Extract the (X, Y) coordinate from the center of the cell holding the provided text.  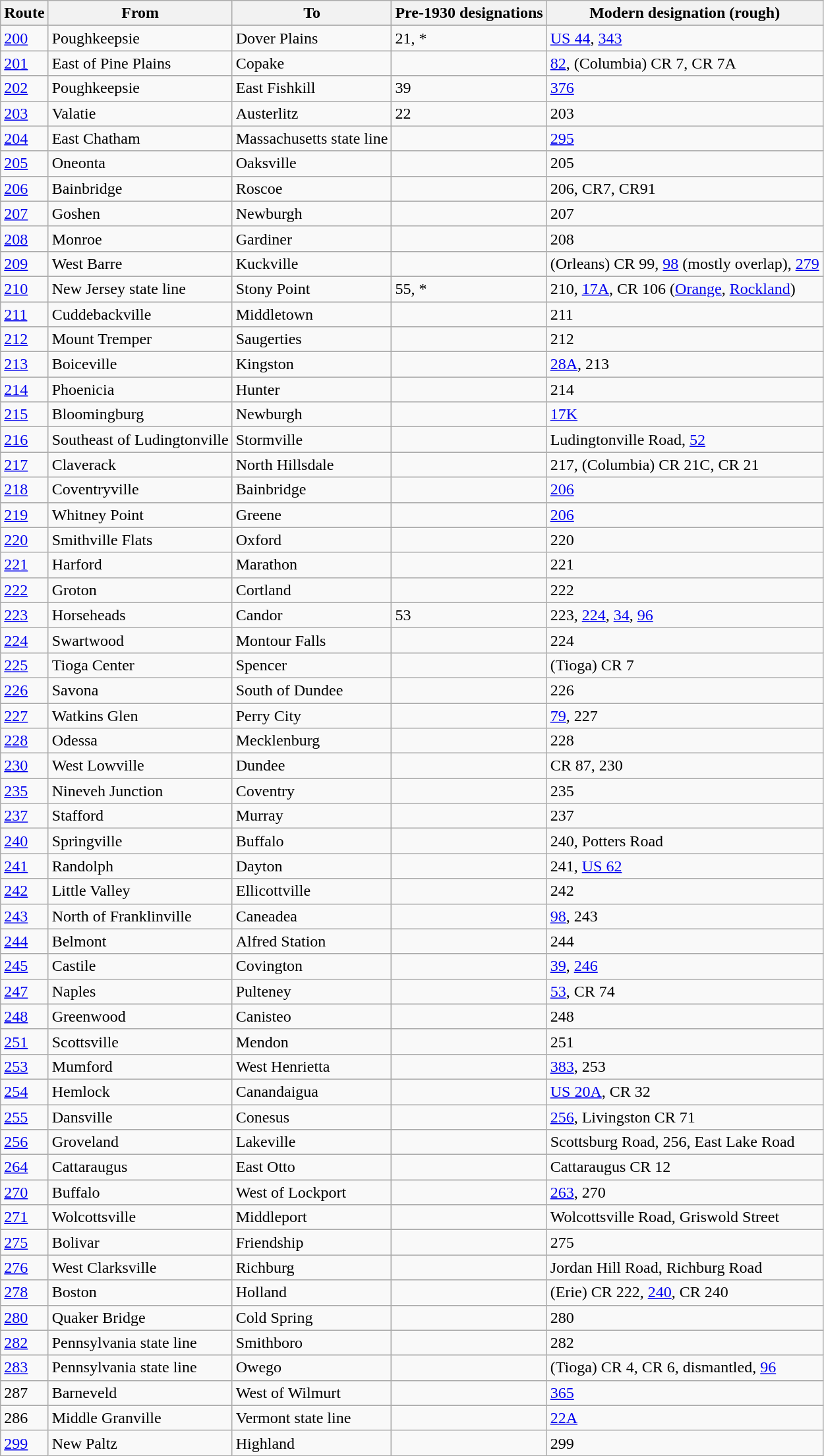
278 (24, 1293)
Conesus (312, 1117)
US 20A, CR 32 (684, 1092)
Bolivar (140, 1242)
Hemlock (140, 1092)
Boston (140, 1293)
264 (24, 1167)
55, * (469, 289)
216 (24, 440)
East Otto (312, 1167)
Springville (140, 841)
Kuckville (312, 264)
Route (24, 13)
39, 246 (684, 966)
Valatie (140, 113)
263, 270 (684, 1192)
Gardiner (312, 239)
Mumford (140, 1066)
Southeast of Ludingtonville (140, 440)
Cold Spring (312, 1318)
Perry City (312, 715)
Mendon (312, 1041)
North of Franklinville (140, 916)
South of Dundee (312, 690)
Candor (312, 615)
283 (24, 1368)
Harford (140, 565)
Stafford (140, 816)
Jordan Hill Road, Richburg Road (684, 1267)
39 (469, 88)
Marathon (312, 565)
219 (24, 515)
Holland (312, 1293)
365 (684, 1393)
255 (24, 1117)
Scottsburg Road, 256, East Lake Road (684, 1142)
Barneveld (140, 1393)
383, 253 (684, 1066)
Highland (312, 1443)
Mecklenburg (312, 741)
270 (24, 1192)
Nineveh Junction (140, 791)
East Chatham (140, 138)
Swartwood (140, 640)
Caneadea (312, 916)
Boiceville (140, 364)
217, (Columbia) CR 21C, CR 21 (684, 465)
(Tioga) CR 7 (684, 665)
Ludingtonville Road, 52 (684, 440)
Wolcottsville (140, 1217)
Pulteney (312, 991)
Savona (140, 690)
Smithboro (312, 1343)
241, US 62 (684, 866)
Canandaigua (312, 1092)
Cattaraugus (140, 1167)
Alfred Station (312, 941)
Monroe (140, 239)
US 44, 343 (684, 38)
21, * (469, 38)
230 (24, 766)
241 (24, 866)
Richburg (312, 1267)
To (312, 13)
376 (684, 88)
82, (Columbia) CR 7, CR 7A (684, 63)
223, 224, 34, 96 (684, 615)
Claverack (140, 465)
Cortland (312, 590)
Oaksville (312, 163)
276 (24, 1267)
Groton (140, 590)
West Henrietta (312, 1066)
Oneonta (140, 163)
200 (24, 38)
From (140, 13)
Middletown (312, 314)
256, Livingston CR 71 (684, 1117)
Odessa (140, 741)
53 (469, 615)
245 (24, 966)
Goshen (140, 214)
53, CR 74 (684, 991)
218 (24, 490)
Quaker Bridge (140, 1318)
217 (24, 465)
Whitney Point (140, 515)
Ellicottville (312, 891)
(Tioga) CR 4, CR 6, dismantled, 96 (684, 1368)
Austerlitz (312, 113)
98, 243 (684, 916)
Horseheads (140, 615)
256 (24, 1142)
295 (684, 138)
Cuddebackville (140, 314)
Murray (312, 816)
(Orleans) CR 99, 98 (mostly overlap), 279 (684, 264)
Saugerties (312, 339)
201 (24, 63)
New Paltz (140, 1443)
Friendship (312, 1242)
Owego (312, 1368)
215 (24, 415)
CR 87, 230 (684, 766)
(Erie) CR 222, 240, CR 240 (684, 1293)
Stormville (312, 440)
Middle Granville (140, 1418)
225 (24, 665)
West of Lockport (312, 1192)
Little Valley (140, 891)
Dundee (312, 766)
Randolph (140, 866)
Spencer (312, 665)
Modern designation (rough) (684, 13)
Watkins Glen (140, 715)
28A, 213 (684, 364)
West of Wilmurt (312, 1393)
240, Potters Road (684, 841)
Massachusetts state line (312, 138)
Kingston (312, 364)
Montour Falls (312, 640)
West Lowville (140, 766)
287 (24, 1393)
210 (24, 289)
240 (24, 841)
79, 227 (684, 715)
West Barre (140, 264)
Mount Tremper (140, 339)
Phoenicia (140, 390)
Coventryville (140, 490)
223 (24, 615)
Vermont state line (312, 1418)
Groveland (140, 1142)
Dansville (140, 1117)
Cattaraugus CR 12 (684, 1167)
Greene (312, 515)
22 (469, 113)
Greenwood (140, 1016)
Covington (312, 966)
Smithville Flats (140, 540)
210, 17A, CR 106 (Orange, Rockland) (684, 289)
Roscoe (312, 189)
209 (24, 264)
Belmont (140, 941)
Oxford (312, 540)
227 (24, 715)
Pre-1930 designations (469, 13)
Hunter (312, 390)
Coventry (312, 791)
17K (684, 415)
247 (24, 991)
271 (24, 1217)
West Clarksville (140, 1267)
22A (684, 1418)
202 (24, 88)
213 (24, 364)
Stony Point (312, 289)
Canisteo (312, 1016)
East of Pine Plains (140, 63)
Copake (312, 63)
Wolcottsville Road, Griswold Street (684, 1217)
Lakeville (312, 1142)
253 (24, 1066)
Bloomingburg (140, 415)
East Fishkill (312, 88)
Naples (140, 991)
Scottsville (140, 1041)
206, CR7, CR91 (684, 189)
North Hillsdale (312, 465)
New Jersey state line (140, 289)
254 (24, 1092)
286 (24, 1418)
Dayton (312, 866)
Castile (140, 966)
Middleport (312, 1217)
Dover Plains (312, 38)
243 (24, 916)
204 (24, 138)
Tioga Center (140, 665)
